Determine the (X, Y) coordinate at the center of the cell enclosing the given text.  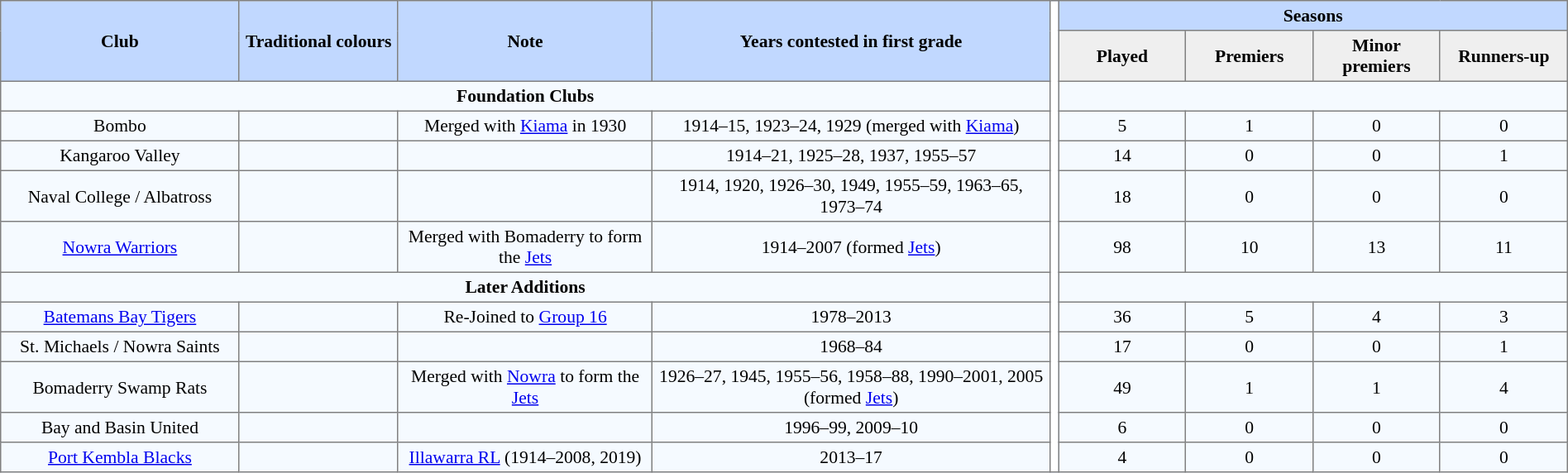
1914–15, 1923–24, 1929 (merged with Kiama) (852, 126)
10 (1250, 247)
Merged with Nowra to form the Jets (525, 387)
Bomaderry Swamp Rats (120, 387)
3 (1503, 317)
Runners-up (1503, 56)
1914–2007 (formed Jets) (852, 247)
1926–27, 1945, 1955–56, 1958–88, 1990–2001, 2005 (formed Jets) (852, 387)
98 (1122, 247)
Naval College / Albatross (120, 196)
Illawarra RL (1914–2008, 2019) (525, 457)
1914–21, 1925–28, 1937, 1955–57 (852, 155)
14 (1122, 155)
Years contested in first grade (852, 41)
Batemans Bay Tigers (120, 317)
Note (525, 41)
1968–84 (852, 346)
Seasons (1313, 16)
18 (1122, 196)
13 (1377, 247)
1978–2013 (852, 317)
Kangaroo Valley (120, 155)
Bay and Basin United (120, 428)
1914, 1920, 1926–30, 1949, 1955–59, 1963–65, 1973–74 (852, 196)
49 (1122, 387)
St. Michaels / Nowra Saints (120, 346)
2013–17 (852, 457)
17 (1122, 346)
1996–99, 2009–10 (852, 428)
Port Kembla Blacks (120, 457)
Merged with Kiama in 1930 (525, 126)
Premiers (1250, 56)
11 (1503, 247)
Later Additions (526, 287)
Merged with Bomaderry to form the Jets (525, 247)
6 (1122, 428)
Nowra Warriors (120, 247)
Re-Joined to Group 16 (525, 317)
Foundation Clubs (526, 96)
Bombo (120, 126)
Traditional colours (318, 41)
Minor premiers (1377, 56)
Club (120, 41)
36 (1122, 317)
Played (1122, 56)
